Output the [x, y] coordinate of the center of the cell containing the given text.  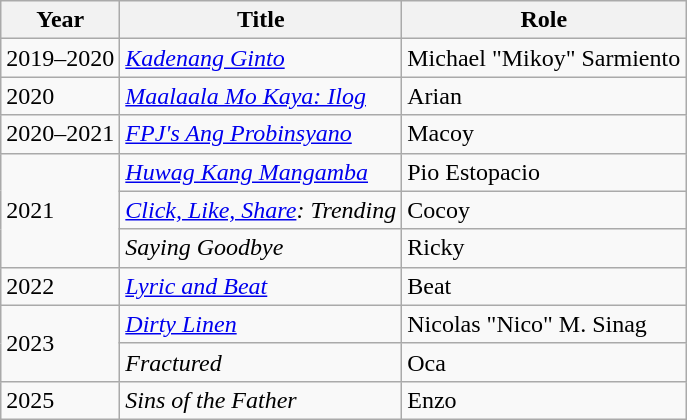
Pio Estopacio [544, 172]
Beat [544, 286]
Dirty Linen [261, 324]
2020 [60, 96]
2020–2021 [60, 134]
2023 [60, 343]
Fractured [261, 362]
Lyric and Beat [261, 286]
Click, Like, Share: Trending [261, 210]
Macoy [544, 134]
Huwag Kang Mangamba [261, 172]
2025 [60, 400]
Kadenang Ginto [261, 58]
Cocoy [544, 210]
Nicolas "Nico" M. Sinag [544, 324]
Arian [544, 96]
Enzo [544, 400]
Maalaala Mo Kaya: Ilog [261, 96]
FPJ's Ang Probinsyano [261, 134]
Year [60, 20]
Title [261, 20]
Sins of the Father [261, 400]
Oca [544, 362]
Michael "Mikoy" Sarmiento [544, 58]
Ricky [544, 248]
Saying Goodbye [261, 248]
2021 [60, 210]
2019–2020 [60, 58]
2022 [60, 286]
Role [544, 20]
